Find where the given text appears and provide that cell's center as (X, Y) coordinate. 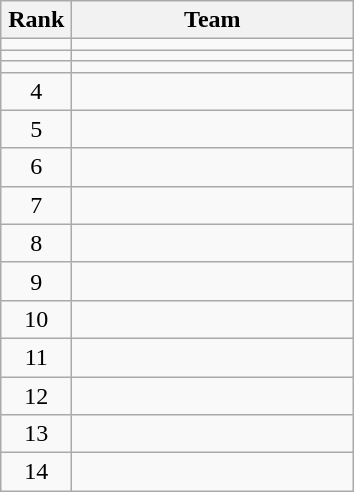
5 (36, 129)
14 (36, 472)
Team (212, 20)
8 (36, 243)
6 (36, 167)
4 (36, 91)
12 (36, 395)
13 (36, 434)
7 (36, 205)
11 (36, 357)
Rank (36, 20)
9 (36, 281)
10 (36, 319)
